From the cell containing the given text, extract its center point as [x, y] coordinate. 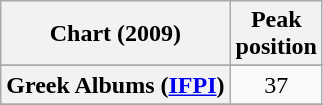
37 [276, 85]
Peakposition [276, 34]
Chart (2009) [116, 34]
Greek Albums (IFPI) [116, 85]
